Identify which cell holds the provided text, then report its (x, y) central coordinate. 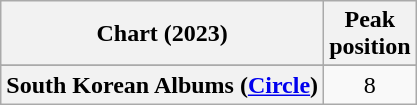
Peakposition (370, 34)
Chart (2023) (162, 34)
8 (370, 85)
South Korean Albums (Circle) (162, 85)
